Detect which cell encompasses the target text, then output its (X, Y) center coordinate. 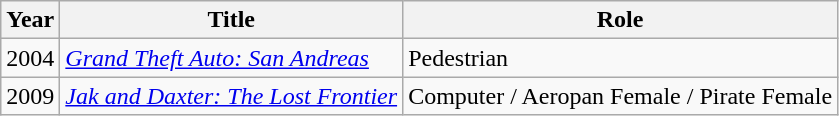
2009 (30, 96)
Jak and Daxter: The Lost Frontier (232, 96)
Grand Theft Auto: San Andreas (232, 58)
Role (620, 20)
Year (30, 20)
Pedestrian (620, 58)
2004 (30, 58)
Computer / Aeropan Female / Pirate Female (620, 96)
Title (232, 20)
